Determine the [X, Y] coordinate at the center of the cell enclosing the given text.  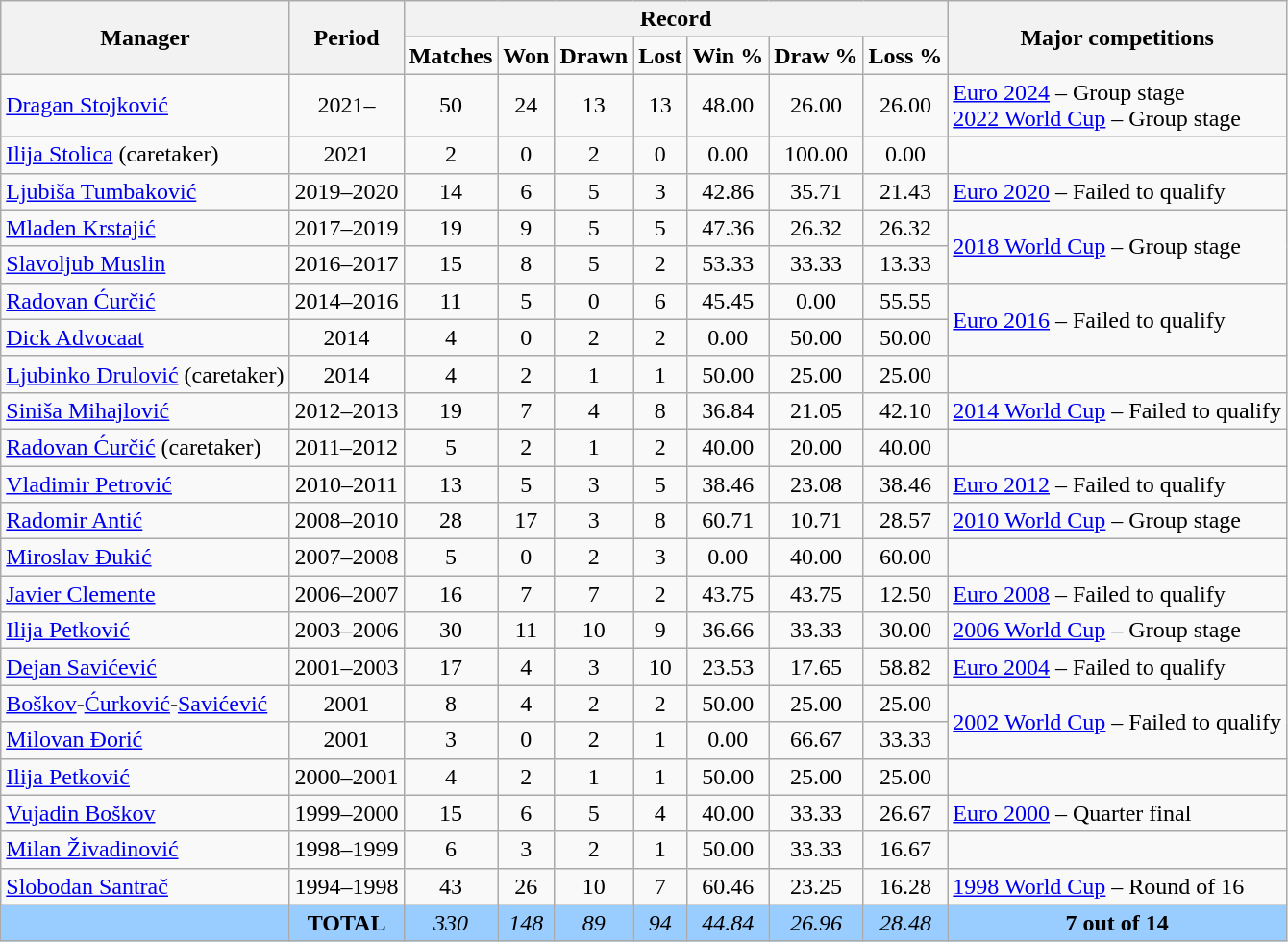
53.33 [729, 264]
20.00 [816, 447]
2011–2012 [346, 447]
35.71 [816, 191]
Euro 2008 – Failed to qualify [1117, 594]
2021 [346, 155]
2003–2006 [346, 631]
2014–2016 [346, 301]
2007–2008 [346, 558]
42.10 [905, 410]
Lost [660, 56]
Javier Clemente [145, 594]
48.00 [729, 106]
Euro 2024 – Group stage 2022 World Cup – Group stage [1117, 106]
1994–1998 [346, 886]
Dick Advocaat [145, 337]
2014 World Cup – Failed to qualify [1117, 410]
Ljubiša Tumbaković [145, 191]
Win % [729, 56]
2018 World Cup – Group stage [1117, 246]
17.65 [816, 667]
55.55 [905, 301]
148 [527, 923]
2006 World Cup – Group stage [1117, 631]
58.82 [905, 667]
2006–2007 [346, 594]
Euro 2000 – Quarter final [1117, 813]
60.00 [905, 558]
Record [676, 19]
36.84 [729, 410]
13.33 [905, 264]
Drawn [594, 56]
43 [451, 886]
94 [660, 923]
Euro 2004 – Failed to qualify [1117, 667]
36.66 [729, 631]
2002 World Cup – Failed to qualify [1117, 722]
Dragan Stojković [145, 106]
100.00 [816, 155]
TOTAL [346, 923]
26.96 [816, 923]
42.86 [729, 191]
16.28 [905, 886]
Ilija Stolica (caretaker) [145, 155]
2016–2017 [346, 264]
28.48 [905, 923]
Won [527, 56]
60.46 [729, 886]
26 [527, 886]
Euro 2016 – Failed to qualify [1117, 319]
30.00 [905, 631]
2017–2019 [346, 228]
1998 World Cup – Round of 16 [1117, 886]
2001–2003 [346, 667]
16 [451, 594]
24 [527, 106]
2019–2020 [346, 191]
Mladen Krstajić [145, 228]
1999–2000 [346, 813]
30 [451, 631]
12.50 [905, 594]
47.36 [729, 228]
Milovan Đorić [145, 740]
21.43 [905, 191]
26.67 [905, 813]
50 [451, 106]
16.67 [905, 850]
Radovan Ćurčić [145, 301]
Milan Živadinović [145, 850]
Slavoljub Muslin [145, 264]
14 [451, 191]
2012–2013 [346, 410]
7 out of 14 [1117, 923]
Draw % [816, 56]
Vladimir Petrović [145, 483]
Major competitions [1117, 37]
Boškov-Ćurković-Savićević [145, 704]
Vujadin Boškov [145, 813]
2010 World Cup – Group stage [1117, 521]
45.45 [729, 301]
60.71 [729, 521]
44.84 [729, 923]
28.57 [905, 521]
Dejan Savićević [145, 667]
Miroslav Đukić [145, 558]
23.53 [729, 667]
Euro 2012 – Failed to qualify [1117, 483]
Matches [451, 56]
Euro 2020 – Failed to qualify [1117, 191]
2008–2010 [346, 521]
28 [451, 521]
23.08 [816, 483]
Radovan Ćurčić (caretaker) [145, 447]
2010–2011 [346, 483]
23.25 [816, 886]
2021– [346, 106]
Siniša Mihajlović [145, 410]
10.71 [816, 521]
21.05 [816, 410]
89 [594, 923]
Manager [145, 37]
2000–2001 [346, 777]
330 [451, 923]
Radomir Antić [145, 521]
1998–1999 [346, 850]
Period [346, 37]
Slobodan Santrač [145, 886]
Ljubinko Drulović (caretaker) [145, 374]
Loss % [905, 56]
66.67 [816, 740]
